Search for the cell housing the specified text and yield its (x, y) center coordinate. 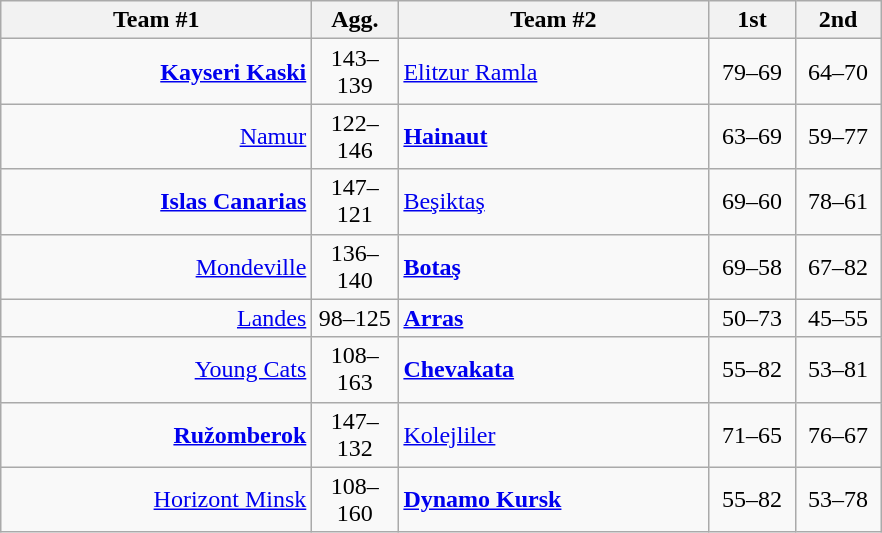
136–140 (355, 266)
71–65 (752, 434)
Agg. (355, 20)
Ružomberok (156, 434)
122–146 (355, 136)
Hainaut (554, 136)
Kolejliler (554, 434)
2nd (838, 20)
Beşiktaş (554, 202)
63–69 (752, 136)
50–73 (752, 318)
147–132 (355, 434)
98–125 (355, 318)
Botaş (554, 266)
Kayseri Kaski (156, 72)
69–58 (752, 266)
1st (752, 20)
78–61 (838, 202)
64–70 (838, 72)
Team #2 (554, 20)
Team #1 (156, 20)
Mondeville (156, 266)
Namur (156, 136)
147–121 (355, 202)
76–67 (838, 434)
Arras (554, 318)
Dynamo Kursk (554, 500)
67–82 (838, 266)
Young Cats (156, 370)
Horizont Minsk (156, 500)
143–139 (355, 72)
59–77 (838, 136)
69–60 (752, 202)
108–163 (355, 370)
Chevakata (554, 370)
Landes (156, 318)
79–69 (752, 72)
Islas Canarias (156, 202)
108–160 (355, 500)
45–55 (838, 318)
53–81 (838, 370)
53–78 (838, 500)
Elitzur Ramla (554, 72)
